Return the (x, y) coordinate for the center point of the cell that contains the specified text.  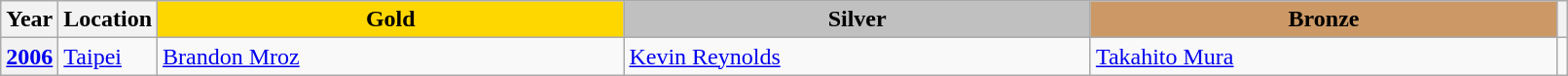
Year (29, 19)
2006 (29, 57)
Kevin Reynolds (857, 57)
Silver (857, 19)
Bronze (1324, 19)
Location (108, 19)
Takahito Mura (1324, 57)
Brandon Mroz (391, 57)
Gold (391, 19)
Taipei (108, 57)
